Search for the cell housing the specified text and yield its (x, y) center coordinate. 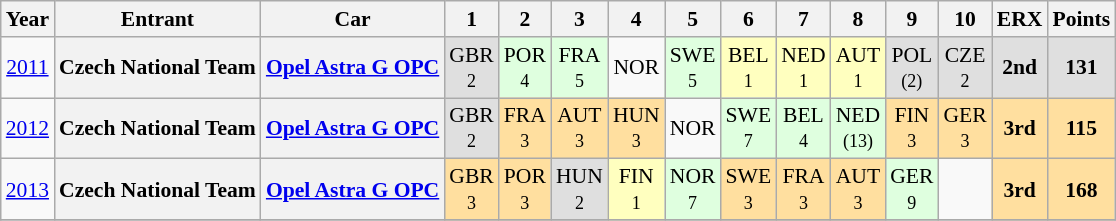
GER3 (964, 128)
BEL1 (748, 68)
FIN3 (912, 128)
BEL4 (803, 128)
4 (636, 19)
NED1 (803, 68)
2011 (28, 68)
NED(13) (858, 128)
Points (1081, 19)
NOR7 (693, 190)
7 (803, 19)
GER9 (912, 190)
168 (1081, 190)
AUT1 (858, 68)
10 (964, 19)
9 (912, 19)
Car (352, 19)
SWE5 (693, 68)
HUN2 (580, 190)
POR3 (525, 190)
2 (525, 19)
2nd (1020, 68)
3 (580, 19)
CZE2 (964, 68)
2013 (28, 190)
Year (28, 19)
8 (858, 19)
SWE7 (748, 128)
ERX (1020, 19)
1 (472, 19)
6 (748, 19)
SWE3 (748, 190)
GBR3 (472, 190)
FRA5 (580, 68)
Entrant (158, 19)
115 (1081, 128)
POR4 (525, 68)
5 (693, 19)
POL(2) (912, 68)
2012 (28, 128)
FIN1 (636, 190)
HUN3 (636, 128)
131 (1081, 68)
